Provide the (X, Y) coordinate of the cell's center where the given text is located.  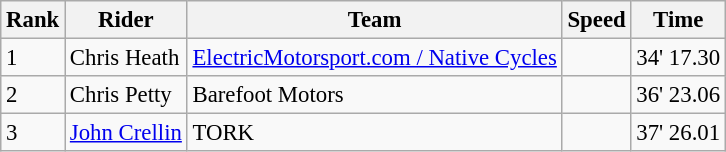
Rider (126, 20)
Time (678, 20)
ElectricMotorsport.com / Native Cycles (374, 58)
3 (33, 133)
Team (374, 20)
Speed (596, 20)
2 (33, 95)
34' 17.30 (678, 58)
1 (33, 58)
36' 23.06 (678, 95)
37' 26.01 (678, 133)
John Crellin (126, 133)
TORK (374, 133)
Chris Heath (126, 58)
Rank (33, 20)
Chris Petty (126, 95)
Barefoot Motors (374, 95)
